Return [x, y] of the center of cell containing provided text 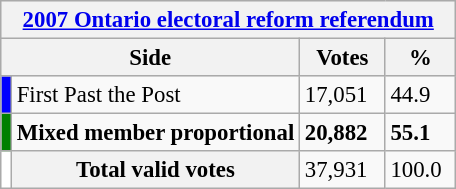
Side [150, 58]
44.9 [420, 95]
2007 Ontario electoral reform referendum [228, 20]
100.0 [420, 170]
37,931 [343, 170]
55.1 [420, 133]
Total valid votes [155, 170]
Mixed member proportional [155, 133]
Votes [343, 58]
First Past the Post [155, 95]
20,882 [343, 133]
% [420, 58]
17,051 [343, 95]
